Locate the cell with the specified text and output its [X, Y] center coordinate. 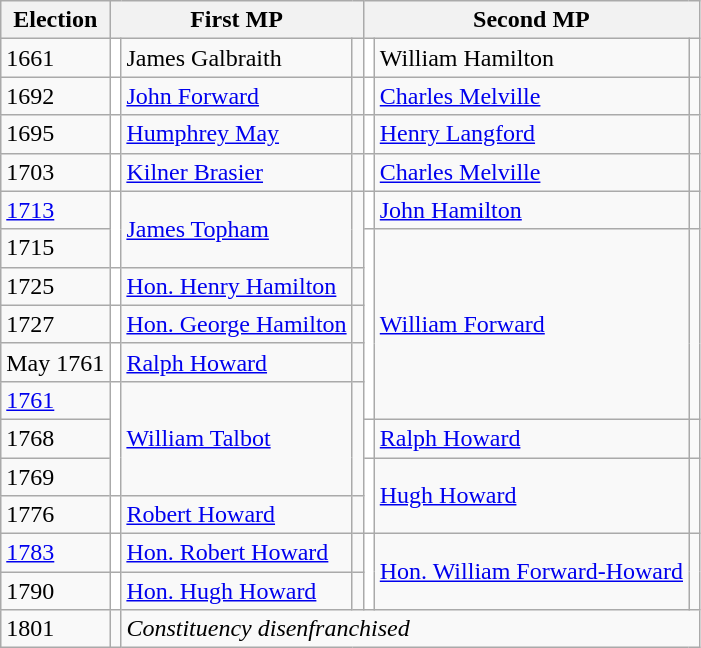
1703 [56, 172]
First MP [236, 20]
William Hamilton [531, 58]
1761 [56, 400]
Hon. Hugh Howard [236, 591]
James Galbraith [236, 58]
1801 [56, 629]
John Forward [236, 96]
William Forward [531, 324]
John Hamilton [531, 210]
William Talbot [236, 438]
1768 [56, 438]
Hon. Robert Howard [236, 553]
1713 [56, 210]
Second MP [531, 20]
Hon. George Hamilton [236, 324]
1727 [56, 324]
1695 [56, 134]
1790 [56, 591]
1661 [56, 58]
Robert Howard [236, 515]
May 1761 [56, 362]
Hon. Henry Hamilton [236, 286]
Hugh Howard [531, 496]
1783 [56, 553]
Constituency disenfranchised [410, 629]
1725 [56, 286]
1776 [56, 515]
1692 [56, 96]
Election [56, 20]
Kilner Brasier [236, 172]
1715 [56, 248]
James Topham [236, 229]
1769 [56, 477]
Humphrey May [236, 134]
Henry Langford [531, 134]
Hon. William Forward-Howard [531, 572]
